Scan for the cell matching the given text and deliver its [x, y] coordinate at center. 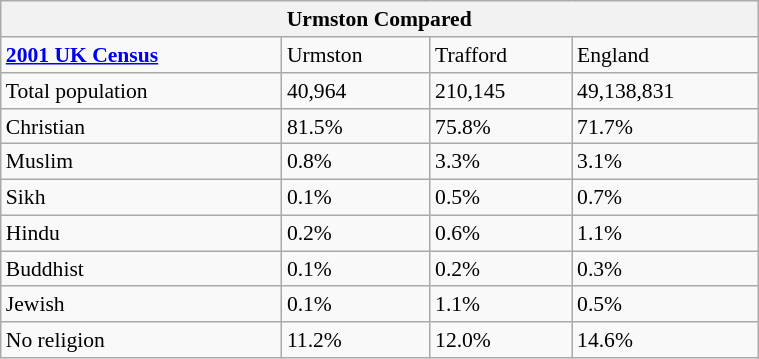
0.7% [665, 197]
Urmston Compared [380, 19]
Buddhist [142, 269]
Urmston [356, 55]
Trafford [501, 55]
Jewish [142, 304]
0.6% [501, 233]
14.6% [665, 340]
2001 UK Census [142, 55]
75.8% [501, 126]
Total population [142, 91]
40,964 [356, 91]
0.8% [356, 162]
12.0% [501, 340]
Christian [142, 126]
Hindu [142, 233]
81.5% [356, 126]
49,138,831 [665, 91]
11.2% [356, 340]
Muslim [142, 162]
210,145 [501, 91]
0.3% [665, 269]
No religion [142, 340]
71.7% [665, 126]
Sikh [142, 197]
3.1% [665, 162]
3.3% [501, 162]
England [665, 55]
